Determine the (X, Y) coordinate at the center of the cell enclosing the given text.  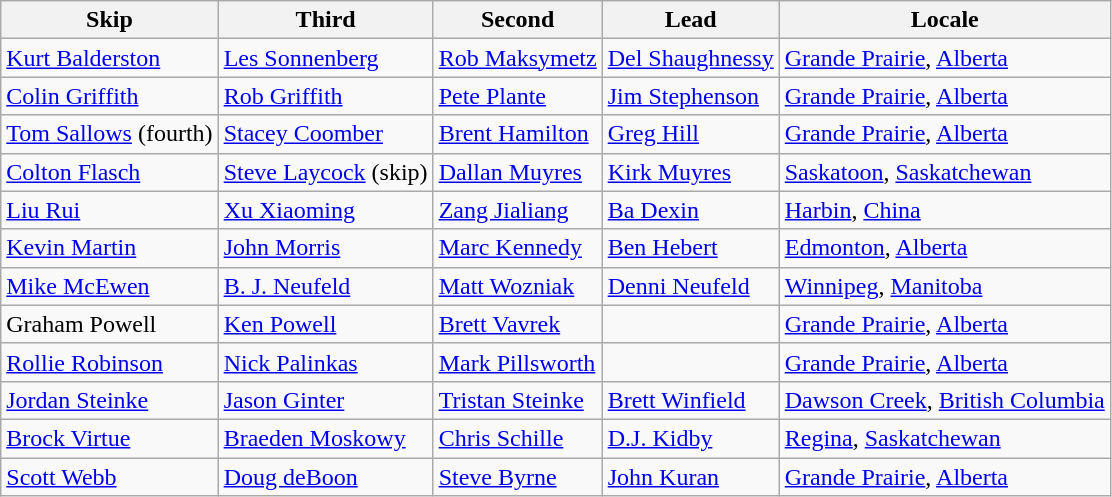
Rob Griffith (326, 96)
Nick Palinkas (326, 362)
Marc Kennedy (518, 248)
Rob Maksymetz (518, 58)
Les Sonnenberg (326, 58)
Steve Byrne (518, 477)
Braeden Moskowy (326, 438)
Brent Hamilton (518, 134)
Tristan Steinke (518, 400)
Tom Sallows (fourth) (110, 134)
Chris Schille (518, 438)
Steve Laycock (skip) (326, 172)
Kurt Balderston (110, 58)
Third (326, 20)
B. J. Neufeld (326, 286)
Dallan Muyres (518, 172)
Jordan Steinke (110, 400)
Edmonton, Alberta (944, 248)
Rollie Robinson (110, 362)
Saskatoon, Saskatchewan (944, 172)
Brett Winfield (690, 400)
Mark Pillsworth (518, 362)
Del Shaughnessy (690, 58)
Colton Flasch (110, 172)
D.J. Kidby (690, 438)
Kirk Muyres (690, 172)
Xu Xiaoming (326, 210)
Zang Jialiang (518, 210)
Pete Plante (518, 96)
Jason Ginter (326, 400)
Second (518, 20)
Liu Rui (110, 210)
Scott Webb (110, 477)
Dawson Creek, British Columbia (944, 400)
Matt Wozniak (518, 286)
Mike McEwen (110, 286)
Graham Powell (110, 324)
Greg Hill (690, 134)
Stacey Coomber (326, 134)
Kevin Martin (110, 248)
Ba Dexin (690, 210)
Colin Griffith (110, 96)
Jim Stephenson (690, 96)
Skip (110, 20)
John Kuran (690, 477)
Locale (944, 20)
Denni Neufeld (690, 286)
Brett Vavrek (518, 324)
Ben Hebert (690, 248)
Regina, Saskatchewan (944, 438)
John Morris (326, 248)
Ken Powell (326, 324)
Lead (690, 20)
Winnipeg, Manitoba (944, 286)
Doug deBoon (326, 477)
Harbin, China (944, 210)
Brock Virtue (110, 438)
